Find where the given text appears and provide that cell's center as (x, y) coordinate. 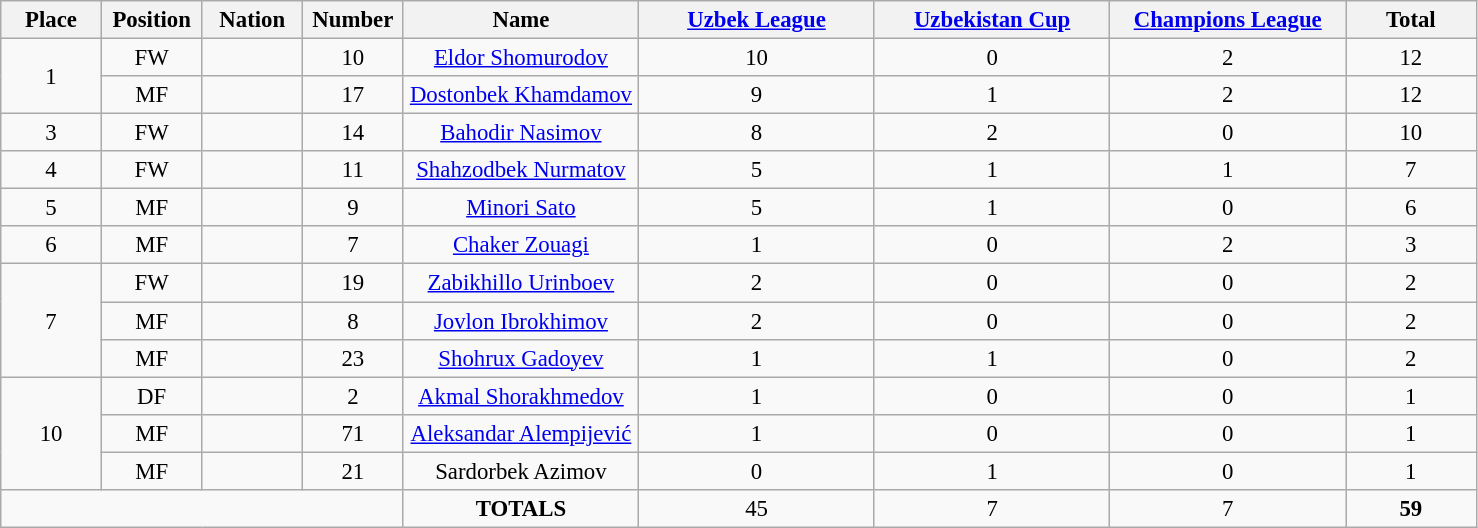
17 (354, 95)
45 (757, 509)
Nation (252, 20)
19 (354, 283)
Chaker Zouagi (521, 245)
Uzbekistan Cup (992, 20)
Sardorbek Azimov (521, 471)
Position (152, 20)
11 (354, 170)
Place (52, 20)
14 (354, 133)
Akmal Shorakhmedov (521, 396)
Total (1412, 20)
Name (521, 20)
Eldor Shomurodov (521, 58)
Bahodir Nasimov (521, 133)
Champions League (1228, 20)
TOTALS (521, 509)
21 (354, 471)
59 (1412, 509)
Shahzodbek Nurmatov (521, 170)
71 (354, 433)
Uzbek League (757, 20)
Jovlon Ibrokhimov (521, 321)
Minori Sato (521, 208)
Dostonbek Khamdamov (521, 95)
4 (52, 170)
Aleksandar Alempijević (521, 433)
DF (152, 396)
Number (354, 20)
Shohrux Gadoyev (521, 358)
23 (354, 358)
Zabikhillo Urinboev (521, 283)
